Locate the cell with the specified text and output its [X, Y] center coordinate. 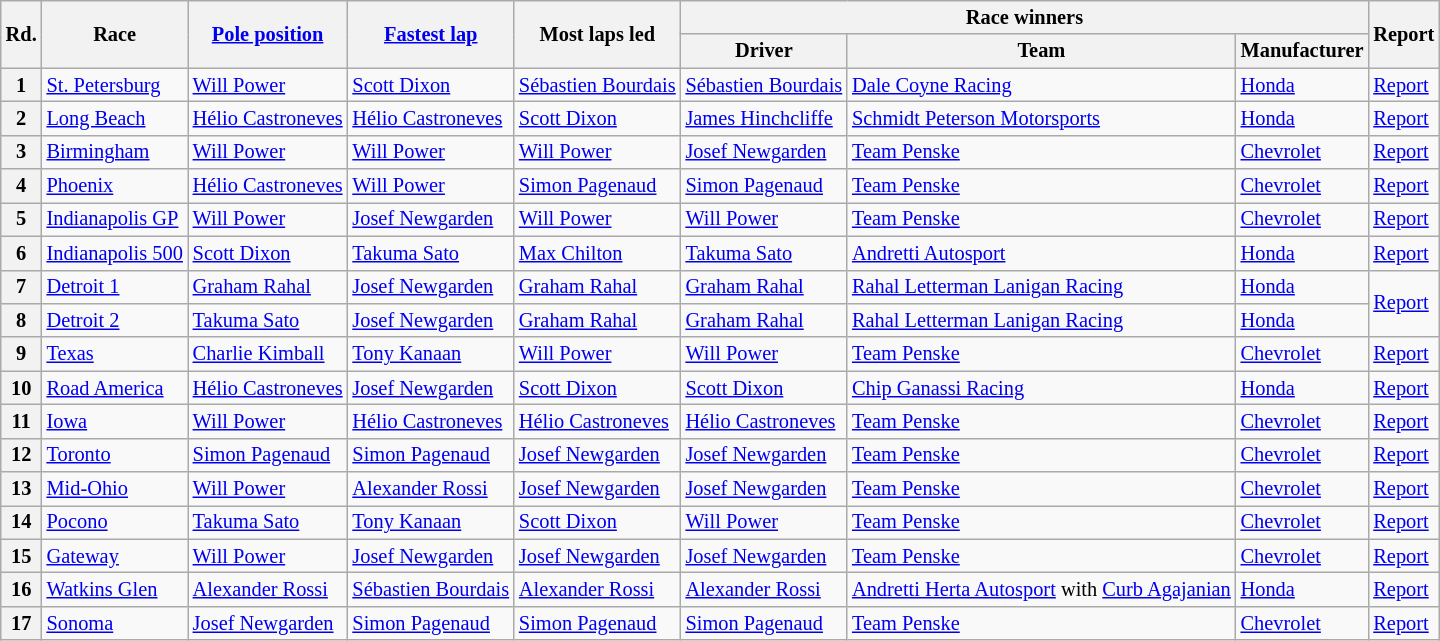
Sonoma [115, 623]
13 [22, 489]
Detroit 1 [115, 287]
4 [22, 186]
Andretti Herta Autosport with Curb Agajanian [1042, 589]
Long Beach [115, 118]
Charlie Kimball [268, 354]
2 [22, 118]
Race [115, 34]
Indianapolis GP [115, 219]
Manufacturer [1302, 51]
11 [22, 421]
16 [22, 589]
Road America [115, 388]
Mid-Ohio [115, 489]
Race winners [1025, 17]
Driver [764, 51]
Indianapolis 500 [115, 253]
Fastest lap [430, 34]
Pole position [268, 34]
Rd. [22, 34]
Team [1042, 51]
8 [22, 320]
15 [22, 556]
Phoenix [115, 186]
Iowa [115, 421]
12 [22, 455]
Chip Ganassi Racing [1042, 388]
Most laps led [598, 34]
Max Chilton [598, 253]
Texas [115, 354]
Dale Coyne Racing [1042, 85]
Birmingham [115, 152]
Schmidt Peterson Motorsports [1042, 118]
James Hinchcliffe [764, 118]
Gateway [115, 556]
10 [22, 388]
5 [22, 219]
Detroit 2 [115, 320]
Toronto [115, 455]
Watkins Glen [115, 589]
St. Petersburg [115, 85]
Andretti Autosport [1042, 253]
3 [22, 152]
1 [22, 85]
Pocono [115, 522]
9 [22, 354]
17 [22, 623]
6 [22, 253]
14 [22, 522]
7 [22, 287]
